Pinpoint the cell where the given text exists, returning its [x, y] midpoint coordinate. 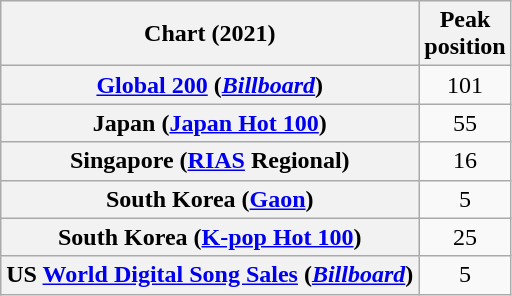
Global 200 (Billboard) [210, 85]
Japan (Japan Hot 100) [210, 123]
US World Digital Song Sales (Billboard) [210, 275]
101 [465, 85]
25 [465, 237]
Chart (2021) [210, 34]
16 [465, 161]
South Korea (K-pop Hot 100) [210, 237]
55 [465, 123]
Peakposition [465, 34]
Singapore (RIAS Regional) [210, 161]
South Korea (Gaon) [210, 199]
